Search for the cell housing the specified text and yield its [x, y] center coordinate. 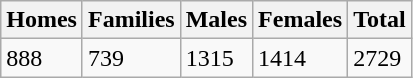
Females [300, 20]
1414 [300, 58]
2729 [380, 58]
739 [131, 58]
Families [131, 20]
1315 [216, 58]
Homes [42, 20]
Total [380, 20]
Males [216, 20]
888 [42, 58]
